Return the (x, y) coordinate for the center point of the cell that contains the specified text.  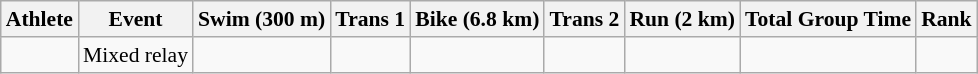
Event (136, 19)
Trans 1 (370, 19)
Trans 2 (584, 19)
Swim (300 m) (262, 19)
Mixed relay (136, 55)
Total Group Time (828, 19)
Bike (6.8 km) (477, 19)
Athlete (40, 19)
Rank (946, 19)
Run (2 km) (682, 19)
